Pinpoint the cell where the given text exists, returning its (X, Y) midpoint coordinate. 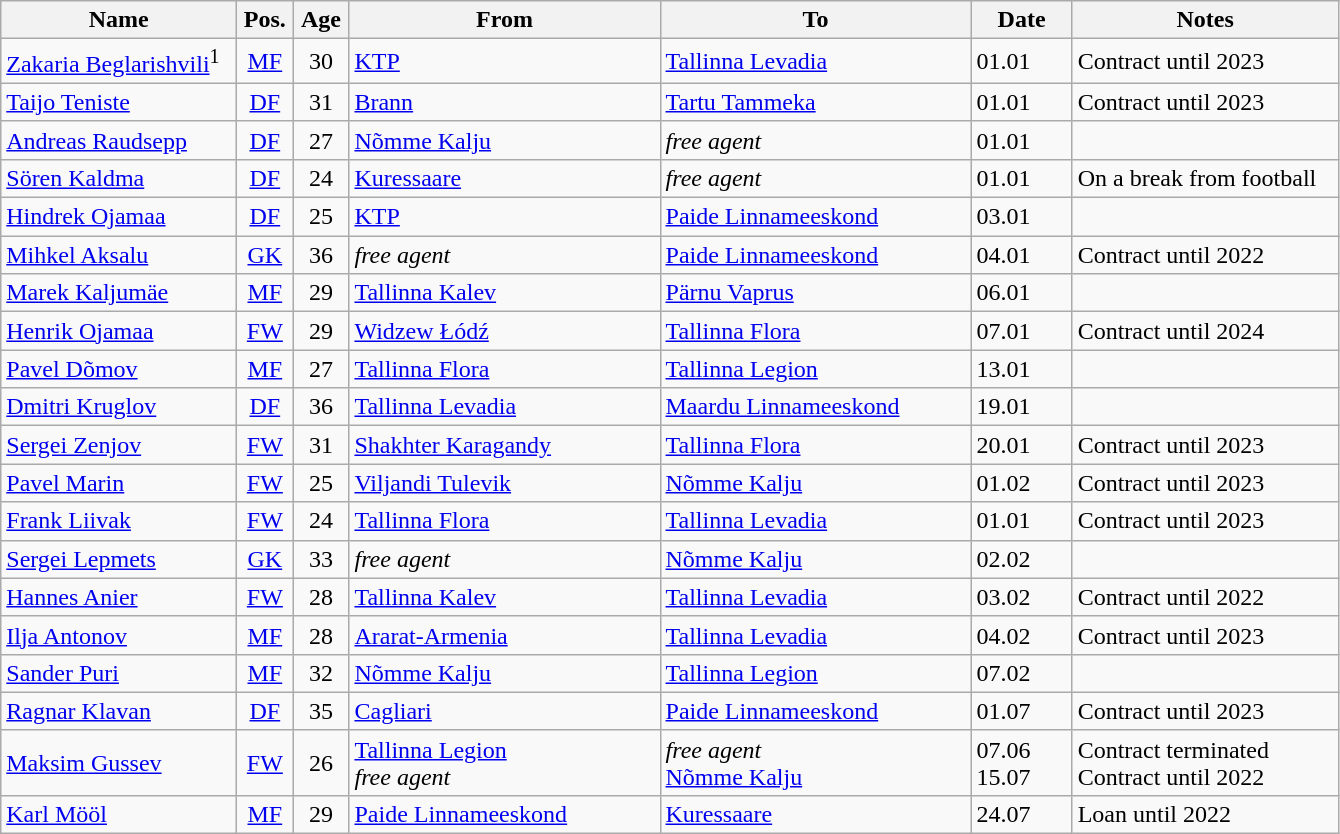
Hannes Anier (119, 597)
Frank Liivak (119, 521)
01.02 (1022, 483)
Pos. (265, 20)
07.06 15.07 (1022, 762)
Name (119, 20)
On a break from football (1205, 178)
Pavel Dõmov (119, 369)
Karl Mööl (119, 814)
01.07 (1022, 711)
Loan until 2022 (1205, 814)
03.01 (1022, 217)
From (504, 20)
Taijo Teniste (119, 102)
Widzew Łódź (504, 331)
Sander Puri (119, 673)
free agent Nõmme Kalju (816, 762)
Notes (1205, 20)
Ararat-Armenia (504, 635)
Mihkel Aksalu (119, 255)
24.07 (1022, 814)
Contract until 2024 (1205, 331)
07.01 (1022, 331)
Maksim Gussev (119, 762)
32 (321, 673)
Contract terminated Contract until 2022 (1205, 762)
Age (321, 20)
Sergei Zenjov (119, 445)
Henrik Ojamaa (119, 331)
26 (321, 762)
Sören Kaldma (119, 178)
Ragnar Klavan (119, 711)
Zakaria Beglarishvili1 (119, 62)
Brann (504, 102)
04.02 (1022, 635)
02.02 (1022, 559)
Dmitri Kruglov (119, 407)
Ilja Antonov (119, 635)
Tartu Tammeka (816, 102)
Andreas Raudsepp (119, 140)
Viljandi Tulevik (504, 483)
13.01 (1022, 369)
Date (1022, 20)
Sergei Lepmets (119, 559)
Hindrek Ojamaa (119, 217)
19.01 (1022, 407)
03.02 (1022, 597)
07.02 (1022, 673)
04.01 (1022, 255)
33 (321, 559)
Marek Kaljumäe (119, 293)
Tallinna Legion free agent (504, 762)
20.01 (1022, 445)
Pärnu Vaprus (816, 293)
Pavel Marin (119, 483)
06.01 (1022, 293)
Cagliari (504, 711)
30 (321, 62)
Shakhter Karagandy (504, 445)
Maardu Linnameeskond (816, 407)
To (816, 20)
35 (321, 711)
